Identify which cell holds the provided text, then report its (X, Y) central coordinate. 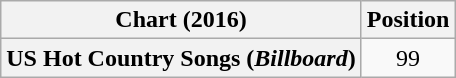
99 (408, 58)
US Hot Country Songs (Billboard) (181, 58)
Chart (2016) (181, 20)
Position (408, 20)
